Identify which cell holds the provided text, then report its [X, Y] central coordinate. 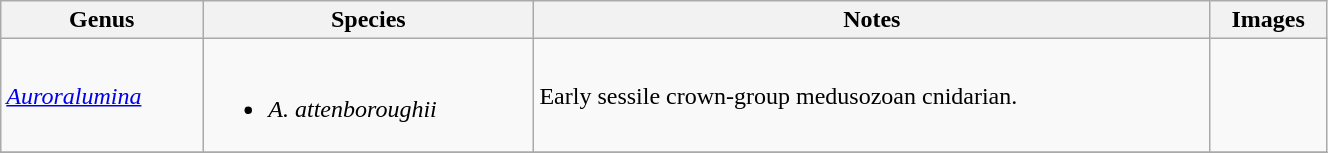
Auroralumina [102, 96]
Early sessile crown-group medusozoan cnidarian. [872, 96]
A. attenboroughii [368, 96]
Species [368, 20]
Images [1268, 20]
Notes [872, 20]
Genus [102, 20]
